Provide the [x, y] coordinate of the cell's center where the given text is located.  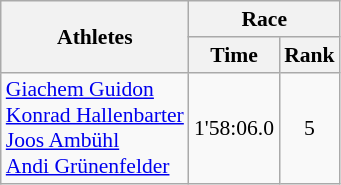
Rank [310, 55]
1'58:06.0 [234, 128]
5 [310, 128]
Giachem GuidonKonrad HallenbarterJoos AmbühlAndi Grünenfelder [95, 128]
Athletes [95, 36]
Race [264, 19]
Time [234, 55]
